For the text-containing cell, return its midpoint in [X, Y] coordinate format. 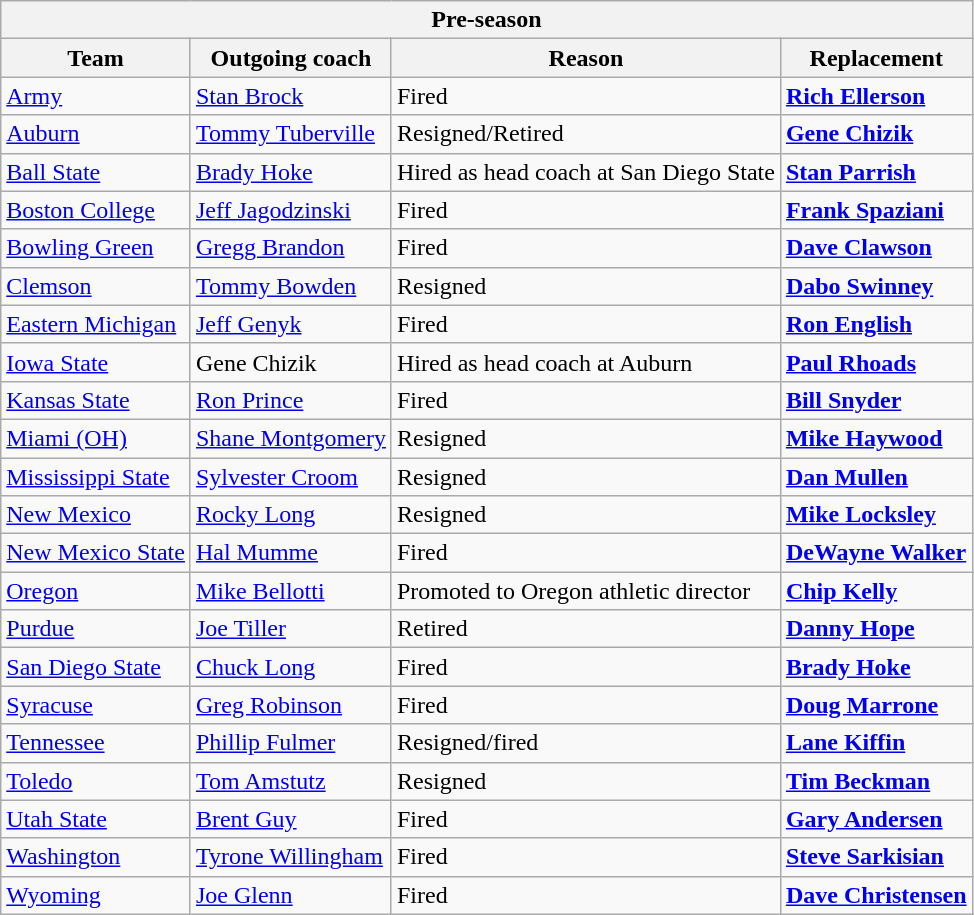
Shane Montgomery [290, 438]
Brent Guy [290, 819]
San Diego State [96, 667]
Kansas State [96, 400]
Outgoing coach [290, 58]
Tennessee [96, 743]
Auburn [96, 134]
Stan Brock [290, 96]
Mike Bellotti [290, 591]
Mike Haywood [876, 438]
Hired as head coach at Auburn [586, 362]
Bowling Green [96, 248]
New Mexico [96, 515]
Rocky Long [290, 515]
Hal Mumme [290, 553]
Gary Andersen [876, 819]
Ball State [96, 172]
Syracuse [96, 705]
Dave Christensen [876, 895]
Mike Locksley [876, 515]
Tim Beckman [876, 781]
Reason [586, 58]
Wyoming [96, 895]
Army [96, 96]
Sylvester Croom [290, 477]
Replacement [876, 58]
Oregon [96, 591]
Frank Spaziani [876, 210]
Miami (OH) [96, 438]
Stan Parrish [876, 172]
DeWayne Walker [876, 553]
Retired [586, 629]
Utah State [96, 819]
Danny Hope [876, 629]
Tyrone Willingham [290, 857]
Iowa State [96, 362]
Ron Prince [290, 400]
Team [96, 58]
Clemson [96, 286]
Doug Marrone [876, 705]
Boston College [96, 210]
Promoted to Oregon athletic director [586, 591]
Tom Amstutz [290, 781]
Jeff Jagodzinski [290, 210]
Dave Clawson [876, 248]
Joe Glenn [290, 895]
Dabo Swinney [876, 286]
Steve Sarkisian [876, 857]
Gregg Brandon [290, 248]
Mississippi State [96, 477]
Joe Tiller [290, 629]
Jeff Genyk [290, 324]
Lane Kiffin [876, 743]
Paul Rhoads [876, 362]
Greg Robinson [290, 705]
Toledo [96, 781]
Hired as head coach at San Diego State [586, 172]
Tommy Tuberville [290, 134]
Resigned/Retired [586, 134]
Phillip Fulmer [290, 743]
Chip Kelly [876, 591]
Pre-season [486, 20]
Rich Ellerson [876, 96]
New Mexico State [96, 553]
Ron English [876, 324]
Eastern Michigan [96, 324]
Bill Snyder [876, 400]
Dan Mullen [876, 477]
Chuck Long [290, 667]
Washington [96, 857]
Purdue [96, 629]
Tommy Bowden [290, 286]
Resigned/fired [586, 743]
